Provide the [x, y] coordinate of the cell's center where the given text is located.  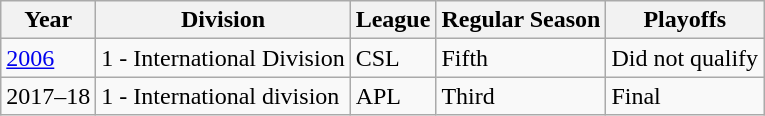
APL [393, 96]
2006 [48, 58]
2017–18 [48, 96]
CSL [393, 58]
Final [685, 96]
1 - International Division [223, 58]
Fifth [521, 58]
Playoffs [685, 20]
League [393, 20]
Third [521, 96]
Did not qualify [685, 58]
Division [223, 20]
Year [48, 20]
1 - International division [223, 96]
Regular Season [521, 20]
